From the cell containing the given text, extract its center point as [x, y] coordinate. 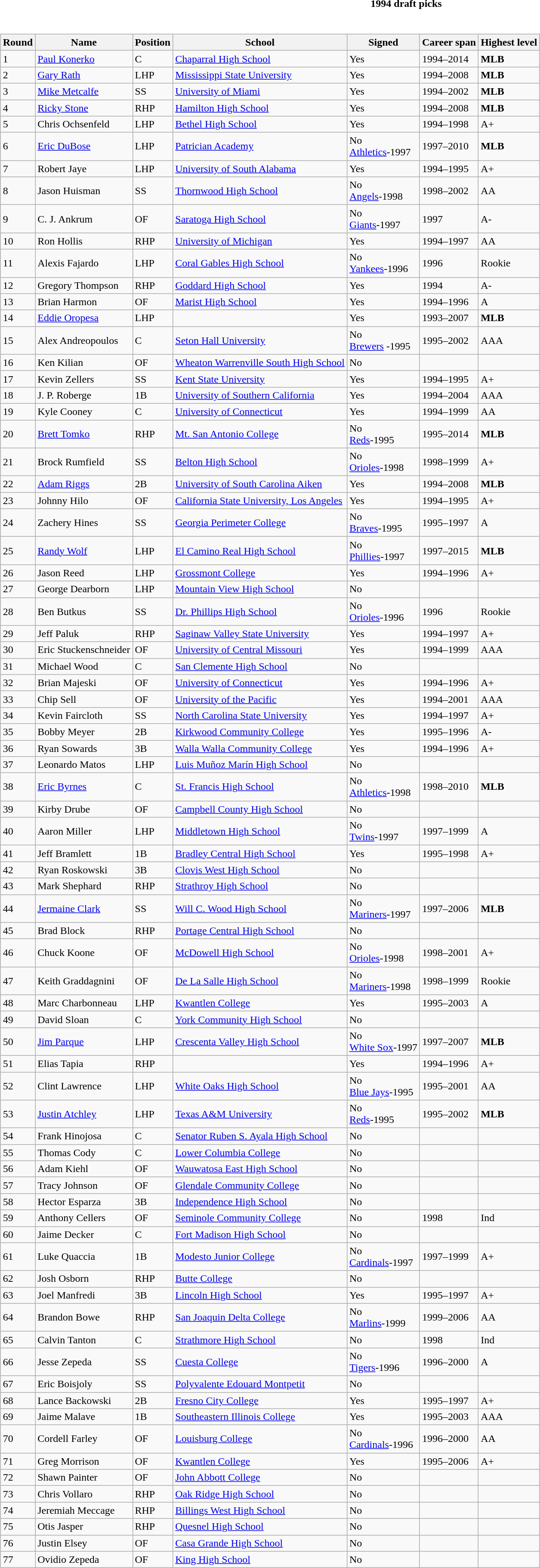
Quesnel High School [260, 1527]
Patrician Academy [260, 146]
49 [18, 1019]
Kevin Faircloth [84, 715]
18 [18, 395]
Brandon Bowe [84, 1317]
46 [18, 953]
Justin Atchley [84, 1114]
Lower Columbia College [260, 1153]
75 [18, 1527]
Ryan Sowards [84, 748]
37 [18, 765]
Justin Elsey [84, 1543]
Polyvalente Edouard Montpetit [260, 1384]
Strathmore High School [260, 1339]
Jaime Decker [84, 1234]
St. Francis High School [260, 787]
Senator Ruben S. Ayala High School [260, 1136]
Position [153, 42]
1998–2010 [449, 787]
32 [18, 683]
1 [18, 59]
Ryan Roskowski [84, 870]
34 [18, 715]
NoBlue Jays-1995 [383, 1086]
Anthony Cellers [84, 1218]
15 [18, 340]
Luis Muñoz Marín High School [260, 765]
School [260, 42]
1994 [449, 285]
Career span [449, 42]
55 [18, 1153]
Butte College [260, 1279]
Bradley Central High School [260, 854]
Cuesta College [260, 1362]
Jeff Paluk [84, 634]
Middletown High School [260, 832]
Campbell County High School [260, 809]
Luke Quaccia [84, 1257]
1995–2014 [449, 434]
Frank Hinojosa [84, 1136]
3 [18, 91]
NoPhillies-1997 [383, 551]
Clint Lawrence [84, 1086]
El Camino Real High School [260, 551]
38 [18, 787]
1997–2015 [449, 551]
Leonardo Matos [84, 765]
Georgia Perimeter College [260, 523]
No Reds-1995 [383, 1114]
Will C. Wood High School [260, 908]
1997 [449, 219]
1995–1998 [449, 854]
Mountain View High School [260, 589]
64 [18, 1317]
Thornwood High School [260, 191]
Joel Manfredi [84, 1295]
50 [18, 1042]
17 [18, 379]
58 [18, 1202]
28 [18, 611]
Strathroy High School [260, 886]
1997–2007 [449, 1042]
4 [18, 108]
1997–2010 [449, 146]
Brian Harmon [84, 302]
16 [18, 362]
1997–2006 [449, 908]
California State University, Los Angeles [260, 501]
Robert Jaye [84, 169]
Elias Tapia [84, 1064]
John Abbott College [260, 1478]
Kent State University [260, 379]
University of Central Missouri [260, 650]
1994–2002 [449, 91]
26 [18, 573]
Alexis Fajardo [84, 263]
No Orioles-1998 [383, 953]
Bethel High School [260, 124]
Chris Ochsenfeld [84, 124]
Jason Reed [84, 573]
14 [18, 318]
Name [84, 42]
71 [18, 1461]
Hector Esparza [84, 1202]
Kirby Drube [84, 809]
1994–2004 [449, 395]
Tracy Johnson [84, 1185]
Highest level [509, 42]
NoAthletics-1997 [383, 146]
No Cardinals-1997 [383, 1257]
No White Sox-1997 [383, 1042]
Glendale Community College [260, 1185]
Saratoga High School [260, 219]
7 [18, 169]
Fort Madison High School [260, 1234]
Seton Hall University [260, 340]
Adam Kiehl [84, 1169]
27 [18, 589]
David Sloan [84, 1019]
University of the Pacific [260, 699]
Brian Majeski [84, 683]
47 [18, 980]
Louisburg College [260, 1439]
Jaime Malave [84, 1417]
Mark Shephard [84, 886]
Chip Sell [84, 699]
Grossmont College [260, 573]
33 [18, 699]
Jesse Zepeda [84, 1362]
21 [18, 462]
9 [18, 219]
20 [18, 434]
University of Michigan [260, 241]
67 [18, 1384]
Lincoln High School [260, 1295]
Marist High School [260, 302]
62 [18, 1279]
1994–1998 [449, 124]
Ken Kilian [84, 362]
Dr. Phillips High School [260, 611]
NoMariners-1997 [383, 908]
1995–1996 [449, 732]
Adam Riggs [84, 484]
McDowell High School [260, 953]
6 [18, 146]
No Cardinals-1996 [383, 1439]
52 [18, 1086]
45 [18, 931]
23 [18, 501]
Brett Tomko [84, 434]
Thomas Cody [84, 1153]
Alex Andreopoulos [84, 340]
1994–2014 [449, 59]
43 [18, 886]
1994–2001 [449, 699]
Eric Stuckenschneider [84, 650]
Texas A&M University [260, 1114]
8 [18, 191]
Casa Grande High School [260, 1543]
Walla Walla Community College [260, 748]
65 [18, 1339]
North Carolina State University [260, 715]
NoReds-1995 [383, 434]
No Mariners-1998 [383, 980]
Paul Konerko [84, 59]
40 [18, 832]
66 [18, 1362]
San Clemente High School [260, 666]
Jason Huisman [84, 191]
24 [18, 523]
Billings West High School [260, 1510]
29 [18, 634]
C. J. Ankrum [84, 219]
68 [18, 1400]
1999–2006 [449, 1317]
44 [18, 908]
Goddard High School [260, 285]
63 [18, 1295]
Coral Gables High School [260, 263]
Oak Ridge High School [260, 1494]
Clovis West High School [260, 870]
Round [18, 42]
Signed [383, 42]
12 [18, 285]
22 [18, 484]
Southeastern Illinois College [260, 1417]
Hamilton High School [260, 108]
Wauwatosa East High School [260, 1169]
NoBrewers -1995 [383, 340]
Eddie Oropesa [84, 318]
39 [18, 809]
Belton High School [260, 462]
George Dearborn [84, 589]
1995–2006 [449, 1461]
73 [18, 1494]
University of Miami [260, 91]
Fresno City College [260, 1400]
NoOrioles-1998 [383, 462]
J. P. Roberge [84, 395]
Eric Boisjoly [84, 1384]
Jim Parque [84, 1042]
Independence High School [260, 1202]
53 [18, 1114]
Brad Block [84, 931]
57 [18, 1185]
Cordell Farley [84, 1439]
Mike Metcalfe [84, 91]
Otis Jasper [84, 1527]
1998–2001 [449, 953]
1993–2007 [449, 318]
Modesto Junior College [260, 1257]
No Tigers-1996 [383, 1362]
San Joaquin Delta College [260, 1317]
13 [18, 302]
42 [18, 870]
36 [18, 748]
NoYankees-1996 [383, 263]
University of South Alabama [260, 169]
54 [18, 1136]
Bobby Meyer [84, 732]
NoBraves-1995 [383, 523]
76 [18, 1543]
Josh Osborn [84, 1279]
Zachery Hines [84, 523]
Calvin Tanton [84, 1339]
Mt. San Antonio College [260, 434]
No Giants-1997 [383, 219]
Kevin Zellers [84, 379]
White Oaks High School [260, 1086]
48 [18, 1003]
Kyle Cooney [84, 411]
41 [18, 854]
77 [18, 1559]
61 [18, 1257]
No Marlins-1999 [383, 1317]
Eric DuBose [84, 146]
1998–2002 [449, 191]
Seminole Community College [260, 1218]
10 [18, 241]
5 [18, 124]
Ben Butkus [84, 611]
Ricky Stone [84, 108]
NoTwins-1997 [383, 832]
Chaparral High School [260, 59]
25 [18, 551]
Eric Byrnes [84, 787]
Ovidio Zepeda [84, 1559]
2 [18, 75]
Gary Rath [84, 75]
Greg Morrison [84, 1461]
70 [18, 1439]
31 [18, 666]
Crescenta Valley High School [260, 1042]
69 [18, 1417]
De La Salle High School [260, 980]
60 [18, 1234]
Mississippi State University [260, 75]
Kirkwood Community College [260, 732]
Aaron Miller [84, 832]
30 [18, 650]
Ron Hollis [84, 241]
University of South Carolina Aiken [260, 484]
Portage Central High School [260, 931]
74 [18, 1510]
Keith Graddagnini [84, 980]
51 [18, 1064]
Jeff Bramlett [84, 854]
19 [18, 411]
Jeremiah Meccage [84, 1510]
York Community High School [260, 1019]
Chuck Koone [84, 953]
Shawn Painter [84, 1478]
Lance Backowski [84, 1400]
Johnny Hilo [84, 501]
Chris Vollaro [84, 1494]
Marc Charbonneau [84, 1003]
59 [18, 1218]
No Athletics-1998 [383, 787]
11 [18, 263]
Gregory Thompson [84, 285]
Brock Rumfield [84, 462]
Wheaton Warrenville South High School [260, 362]
Saginaw Valley State University [260, 634]
No Orioles-1996 [383, 611]
King High School [260, 1559]
University of Southern California [260, 395]
56 [18, 1169]
Jermaine Clark [84, 908]
1995–2001 [449, 1086]
Michael Wood [84, 666]
Randy Wolf [84, 551]
35 [18, 732]
NoAngels-1998 [383, 191]
72 [18, 1478]
